Extract the [X, Y] coordinate from the center of the cell holding the provided text.  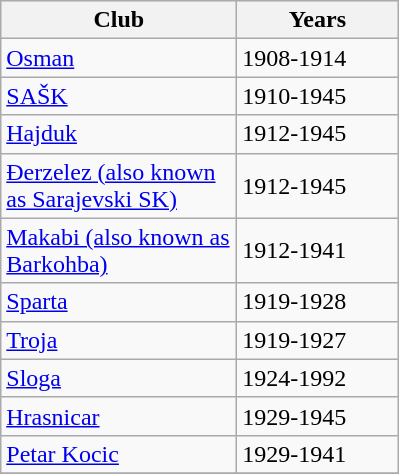
1912-1941 [318, 250]
Troja [119, 340]
Years [318, 20]
Sparta [119, 302]
SAŠK [119, 96]
Petar Kocic [119, 454]
1908-1914 [318, 58]
Osman [119, 58]
Sloga [119, 378]
Club [119, 20]
Hajduk [119, 134]
1924-1992 [318, 378]
1929-1941 [318, 454]
Hrasnicar [119, 416]
1919-1928 [318, 302]
1919-1927 [318, 340]
Đerzelez (also known as Sarajevski SK) [119, 186]
1929-1945 [318, 416]
1910-1945 [318, 96]
Makabi (also known as Barkohba) [119, 250]
